Pinpoint the cell where the given text exists, returning its (x, y) midpoint coordinate. 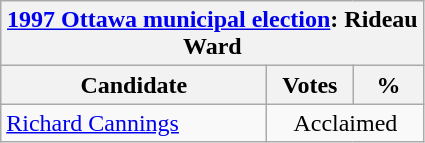
Acclaimed (346, 123)
Candidate (134, 85)
1997 Ottawa municipal election: Rideau Ward (212, 34)
% (388, 85)
Votes (310, 85)
Richard Cannings (134, 123)
